Extract the [x, y] coordinate from the center of the cell holding the provided text.  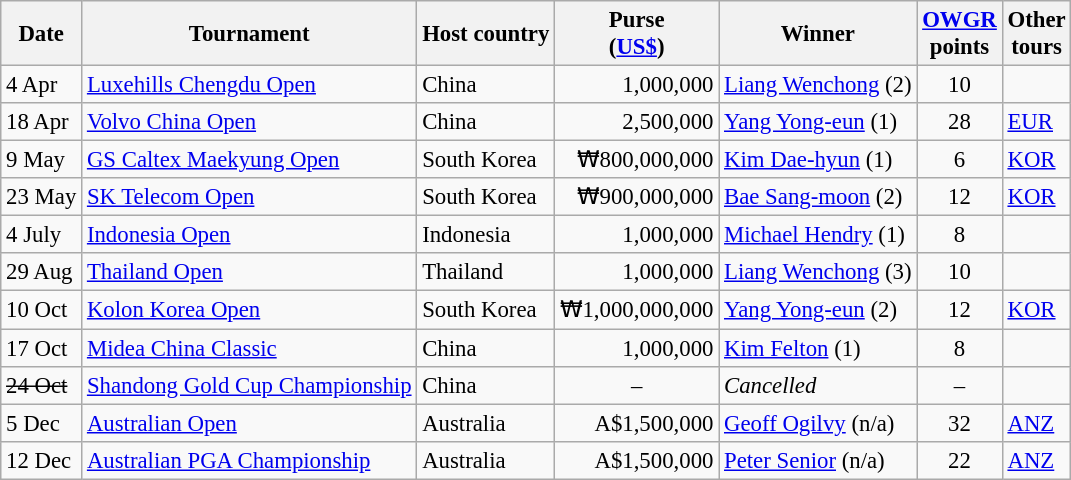
Luxehills Chengdu Open [250, 85]
Shandong Gold Cup Championship [250, 385]
GS Caltex Maekyung Open [250, 160]
Thailand [486, 273]
Kim Felton (1) [818, 348]
Yang Yong-eun (1) [818, 122]
28 [960, 122]
₩800,000,000 [637, 160]
Tournament [250, 34]
24 Oct [42, 385]
SK Telecom Open [250, 197]
Midea China Classic [250, 348]
2,500,000 [637, 122]
Cancelled [818, 385]
Bae Sang-moon (2) [818, 197]
12 Dec [42, 460]
17 Oct [42, 348]
4 July [42, 235]
Australian PGA Championship [250, 460]
4 Apr [42, 85]
Purse(US$) [637, 34]
OWGRpoints [960, 34]
Yang Yong-eun (2) [818, 310]
5 Dec [42, 423]
6 [960, 160]
9 May [42, 160]
Thailand Open [250, 273]
Indonesia Open [250, 235]
Kim Dae-hyun (1) [818, 160]
22 [960, 460]
EUR [1036, 122]
Australian Open [250, 423]
10 Oct [42, 310]
₩1,000,000,000 [637, 310]
Michael Hendry (1) [818, 235]
Geoff Ogilvy (n/a) [818, 423]
32 [960, 423]
18 Apr [42, 122]
Othertours [1036, 34]
Date [42, 34]
Volvo China Open [250, 122]
Liang Wenchong (3) [818, 273]
Winner [818, 34]
Peter Senior (n/a) [818, 460]
29 Aug [42, 273]
23 May [42, 197]
₩900,000,000 [637, 197]
Host country [486, 34]
Indonesia [486, 235]
Liang Wenchong (2) [818, 85]
Kolon Korea Open [250, 310]
